Return (X, Y) of the center of cell containing provided text 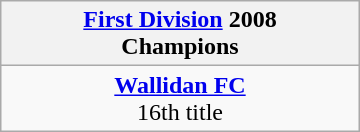
Wallidan FC16th title (180, 98)
First Division 2008Champions (180, 34)
